Return (x, y) of the center of cell containing provided text 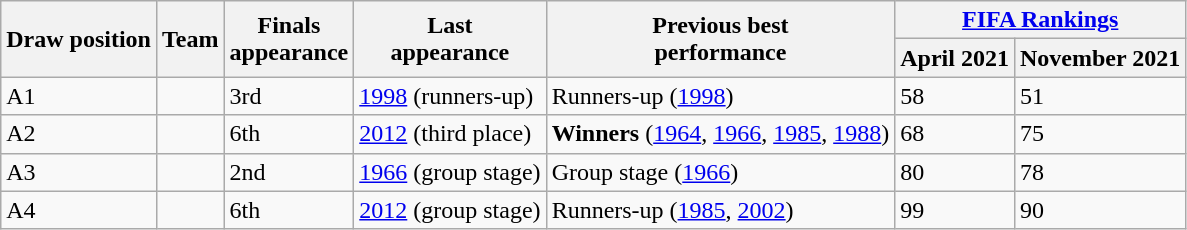
75 (1100, 134)
99 (955, 210)
51 (1100, 96)
68 (955, 134)
Runners-up (1998) (720, 96)
A3 (79, 172)
80 (955, 172)
78 (1100, 172)
2nd (289, 172)
April 2021 (955, 58)
2012 (group stage) (450, 210)
Runners-up (1985, 2002) (720, 210)
2012 (third place) (450, 134)
Previous bestperformance (720, 39)
Finalsappearance (289, 39)
November 2021 (1100, 58)
1966 (group stage) (450, 172)
Winners (1964, 1966, 1985, 1988) (720, 134)
90 (1100, 210)
A4 (79, 210)
A1 (79, 96)
58 (955, 96)
3rd (289, 96)
A2 (79, 134)
Group stage (1966) (720, 172)
1998 (runners-up) (450, 96)
Draw position (79, 39)
FIFA Rankings (1040, 20)
Lastappearance (450, 39)
Team (190, 39)
